Output the (X, Y) coordinate of the center of the cell containing the given text.  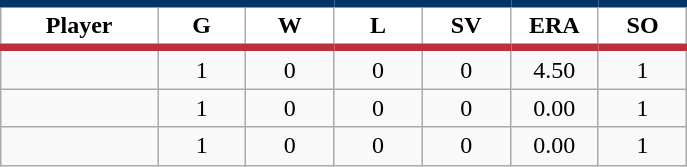
SO (642, 26)
W (290, 26)
Player (80, 26)
SV (466, 26)
G (202, 26)
4.50 (554, 68)
L (378, 26)
ERA (554, 26)
